Identify which cell holds the provided text, then report its (X, Y) central coordinate. 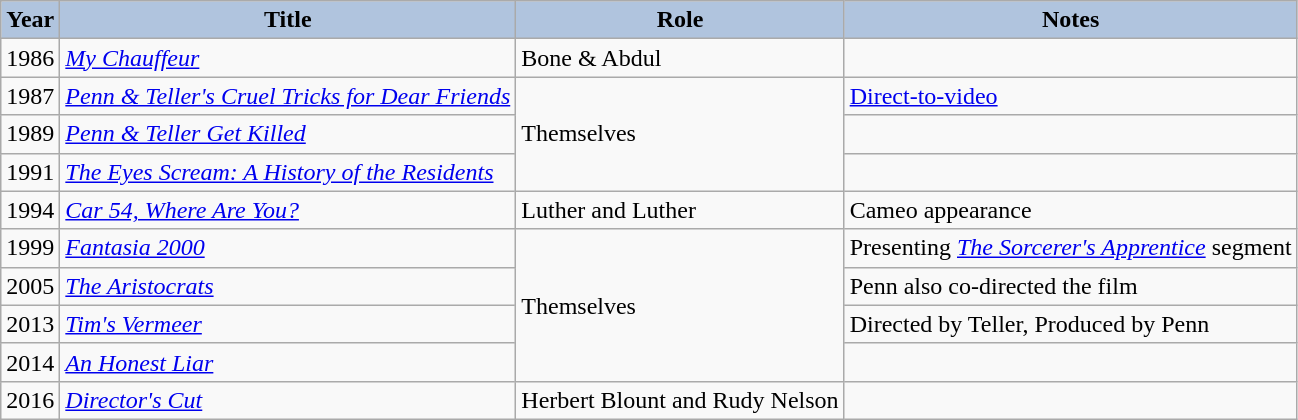
Direct-to-video (1070, 96)
2014 (30, 362)
1991 (30, 172)
1987 (30, 96)
Car 54, Where Are You? (288, 210)
The Aristocrats (288, 286)
Presenting The Sorcerer's Apprentice segment (1070, 248)
2016 (30, 400)
1999 (30, 248)
Penn also co-directed the film (1070, 286)
2013 (30, 324)
Bone & Abdul (680, 58)
Role (680, 20)
Title (288, 20)
An Honest Liar (288, 362)
Fantasia 2000 (288, 248)
Cameo appearance (1070, 210)
Director's Cut (288, 400)
1994 (30, 210)
Herbert Blount and Rudy Nelson (680, 400)
Penn & Teller's Cruel Tricks for Dear Friends (288, 96)
Notes (1070, 20)
1989 (30, 134)
1986 (30, 58)
Year (30, 20)
Luther and Luther (680, 210)
Directed by Teller, Produced by Penn (1070, 324)
2005 (30, 286)
Tim's Vermeer (288, 324)
The Eyes Scream: A History of the Residents (288, 172)
Penn & Teller Get Killed (288, 134)
My Chauffeur (288, 58)
